Return the (X, Y) coordinate for the center point of the cell that contains the specified text.  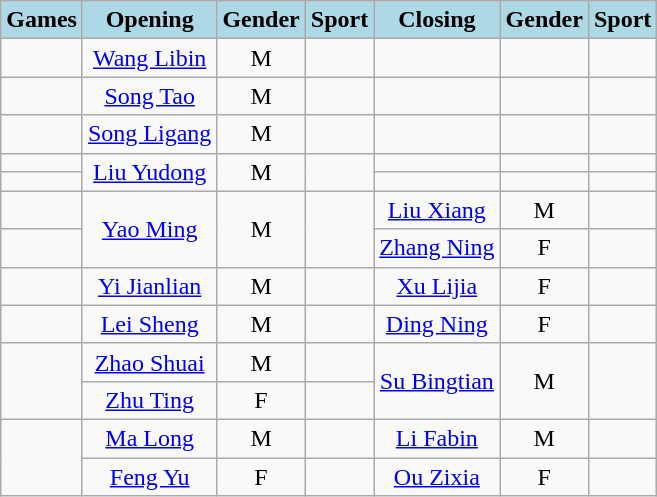
Liu Xiang (437, 210)
Liu Yudong (149, 172)
Yao Ming (149, 229)
Wang Libin (149, 58)
Li Fabin (437, 438)
Games (42, 20)
Ou Zixia (437, 477)
Opening (149, 20)
Yi Jianlian (149, 286)
Zhang Ning (437, 248)
Su Bingtian (437, 381)
Ding Ning (437, 324)
Zhao Shuai (149, 362)
Xu Lijia (437, 286)
Ma Long (149, 438)
Feng Yu (149, 477)
Song Tao (149, 96)
Lei Sheng (149, 324)
Song Ligang (149, 134)
Closing (437, 20)
Zhu Ting (149, 400)
